Extract the (X, Y) coordinate from the center of the cell holding the provided text.  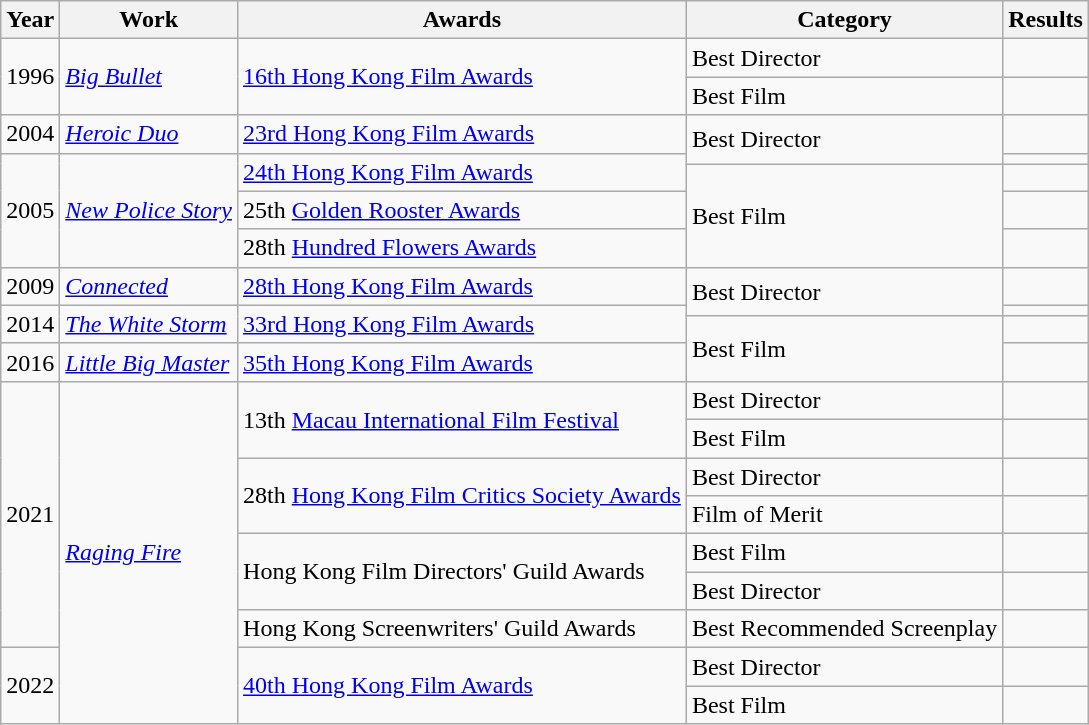
Connected (149, 286)
16th Hong Kong Film Awards (462, 77)
28th Hundred Flowers Awards (462, 248)
23rd Hong Kong Film Awards (462, 134)
2009 (30, 286)
Awards (462, 20)
Little Big Master (149, 362)
2004 (30, 134)
Category (844, 20)
2014 (30, 324)
Big Bullet (149, 77)
28th Hong Kong Film Critics Society Awards (462, 496)
Hong Kong Film Directors' Guild Awards (462, 572)
Raging Fire (149, 552)
33rd Hong Kong Film Awards (462, 324)
Hong Kong Screenwriters' Guild Awards (462, 629)
The White Storm (149, 324)
Results (1046, 20)
Year (30, 20)
Film of Merit (844, 515)
28th Hong Kong Film Awards (462, 286)
Heroic Duo (149, 134)
Work (149, 20)
2022 (30, 686)
24th Hong Kong Film Awards (462, 172)
40th Hong Kong Film Awards (462, 686)
2021 (30, 514)
13th Macau International Film Festival (462, 419)
1996 (30, 77)
2016 (30, 362)
35th Hong Kong Film Awards (462, 362)
New Police Story (149, 210)
Best Recommended Screenplay (844, 629)
25th Golden Rooster Awards (462, 210)
2005 (30, 210)
